Provide the (X, Y) coordinate of the cell's center where the given text is located.  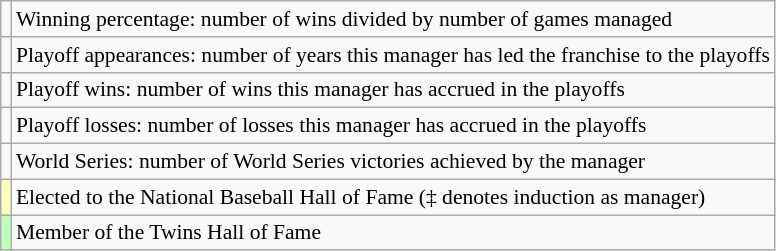
Winning percentage: number of wins divided by number of games managed (393, 19)
Playoff appearances: number of years this manager has led the franchise to the playoffs (393, 55)
Playoff losses: number of losses this manager has accrued in the playoffs (393, 126)
Elected to the National Baseball Hall of Fame (‡ denotes induction as manager) (393, 197)
Playoff wins: number of wins this manager has accrued in the playoffs (393, 90)
Member of the Twins Hall of Fame (393, 233)
World Series: number of World Series victories achieved by the manager (393, 162)
